Capture the cell that displays the provided text and extract its (x, y) central coordinate. 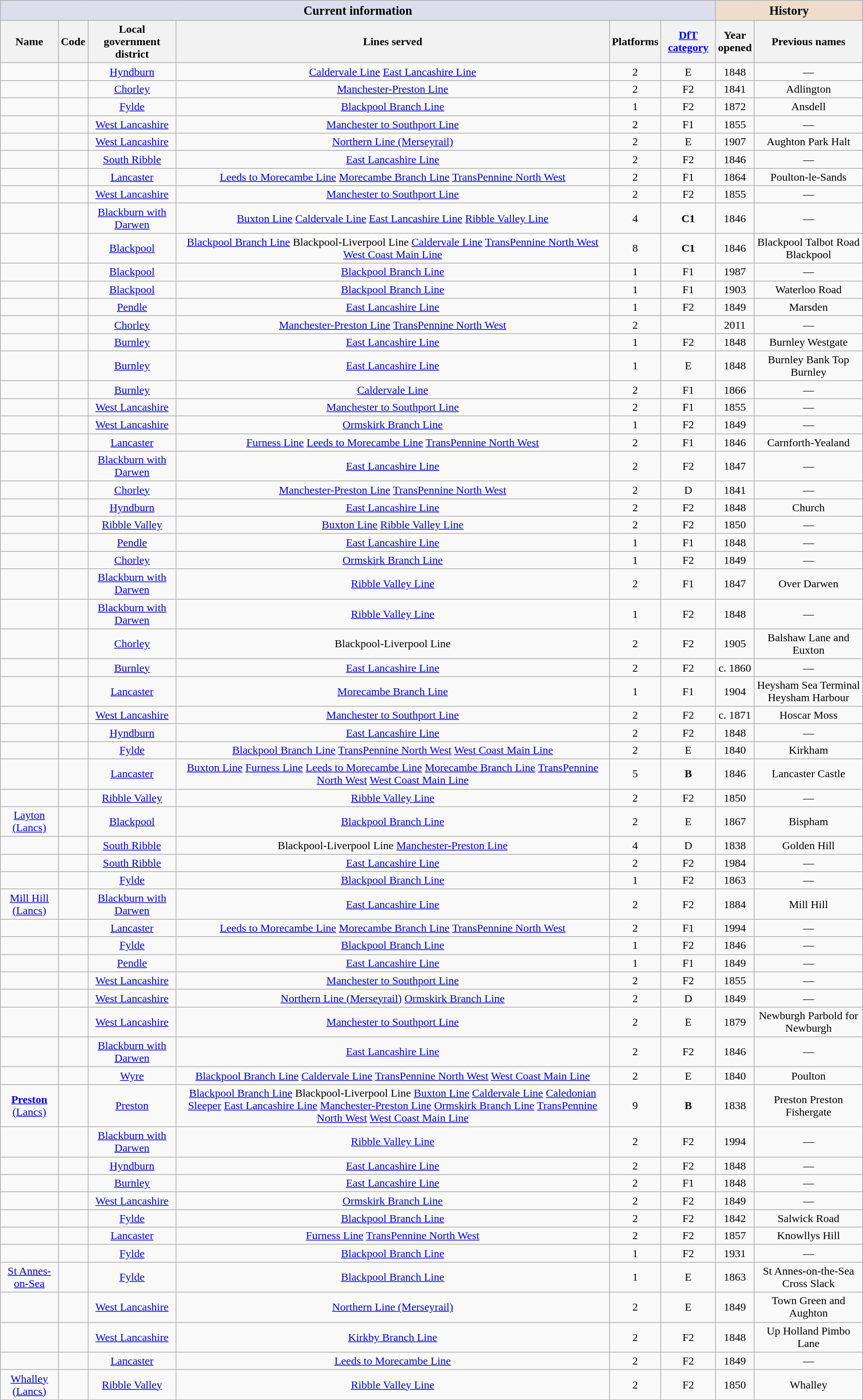
Lines served (393, 41)
Northern Line (Merseyrail) Ormskirk Branch Line (393, 998)
Salwick Road (809, 1218)
Knowllys Hill (809, 1236)
Layton (Lancs) (30, 821)
Mill Hill (Lancs) (30, 904)
c. 1860 (735, 668)
Caldervale Line East Lancashire Line (393, 71)
Burnley Westgate (809, 342)
Wyre (132, 1075)
Preston (Lancs) (30, 1106)
1931 (735, 1253)
Mill Hill (809, 904)
Ansdell (809, 107)
Leeds to Morecambe Line (393, 1361)
Bispham (809, 821)
Blackpool Talbot Road Blackpool (809, 248)
Local government district (132, 41)
1872 (735, 107)
1903 (735, 289)
Buxton Line Caldervale Line East Lancashire Line Ribble Valley Line (393, 219)
Burnley Bank Top Burnley (809, 366)
Marsden (809, 307)
2011 (735, 325)
St Annes-on-Sea (30, 1277)
Yearopened (735, 41)
c. 1871 (735, 715)
Balshaw Lane and Euxton (809, 644)
Manchester-Preston Line (393, 89)
History (789, 11)
Blackpool-Liverpool Line Manchester-Preston Line (393, 845)
Kirkham (809, 750)
Furness Line Leeds to Morecambe Line TransPennine North West (393, 443)
Blackpool Branch Line TransPennine North West West Coast Main Line (393, 750)
Blackpool Branch Line Blackpool-Liverpool Line Caldervale Line TransPennine North West West Coast Main Line (393, 248)
1987 (735, 272)
Furness Line TransPennine North West (393, 1236)
Hoscar Moss (809, 715)
5 (635, 774)
Kirkby Branch Line (393, 1337)
Carnforth-Yealand (809, 443)
1842 (735, 1218)
Whalley (809, 1385)
Waterloo Road (809, 289)
Church (809, 508)
Buxton Line Furness Line Leeds to Morecambe Line Morecambe Branch Line TransPennine North West West Coast Main Line (393, 774)
1867 (735, 821)
1864 (735, 177)
1884 (735, 904)
Lancaster Castle (809, 774)
Over Darwen (809, 584)
Platforms (635, 41)
8 (635, 248)
Name (30, 41)
Morecambe Branch Line (393, 691)
Town Green and Aughton (809, 1307)
1866 (735, 390)
Golden Hill (809, 845)
1984 (735, 863)
Up Holland Pimbo Lane (809, 1337)
Preston Preston Fishergate (809, 1106)
Aughton Park Halt (809, 142)
St Annes-on-the-Sea Cross Slack (809, 1277)
1905 (735, 644)
1879 (735, 1022)
1857 (735, 1236)
Current information (358, 11)
Blackpool-Liverpool Line (393, 644)
Poulton (809, 1075)
Heysham Sea Terminal Heysham Harbour (809, 691)
DfT category (688, 41)
Newburgh Parbold for Newburgh (809, 1022)
Code (73, 41)
Previous names (809, 41)
1907 (735, 142)
Caldervale Line (393, 390)
Poulton-le-Sands (809, 177)
9 (635, 1106)
Whalley (Lancs) (30, 1385)
Preston (132, 1106)
1904 (735, 691)
Blackpool Branch Line Caldervale Line TransPennine North West West Coast Main Line (393, 1075)
Buxton Line Ribble Valley Line (393, 525)
Adlington (809, 89)
